Return the [X, Y] coordinate for the center point of the cell that contains the specified text.  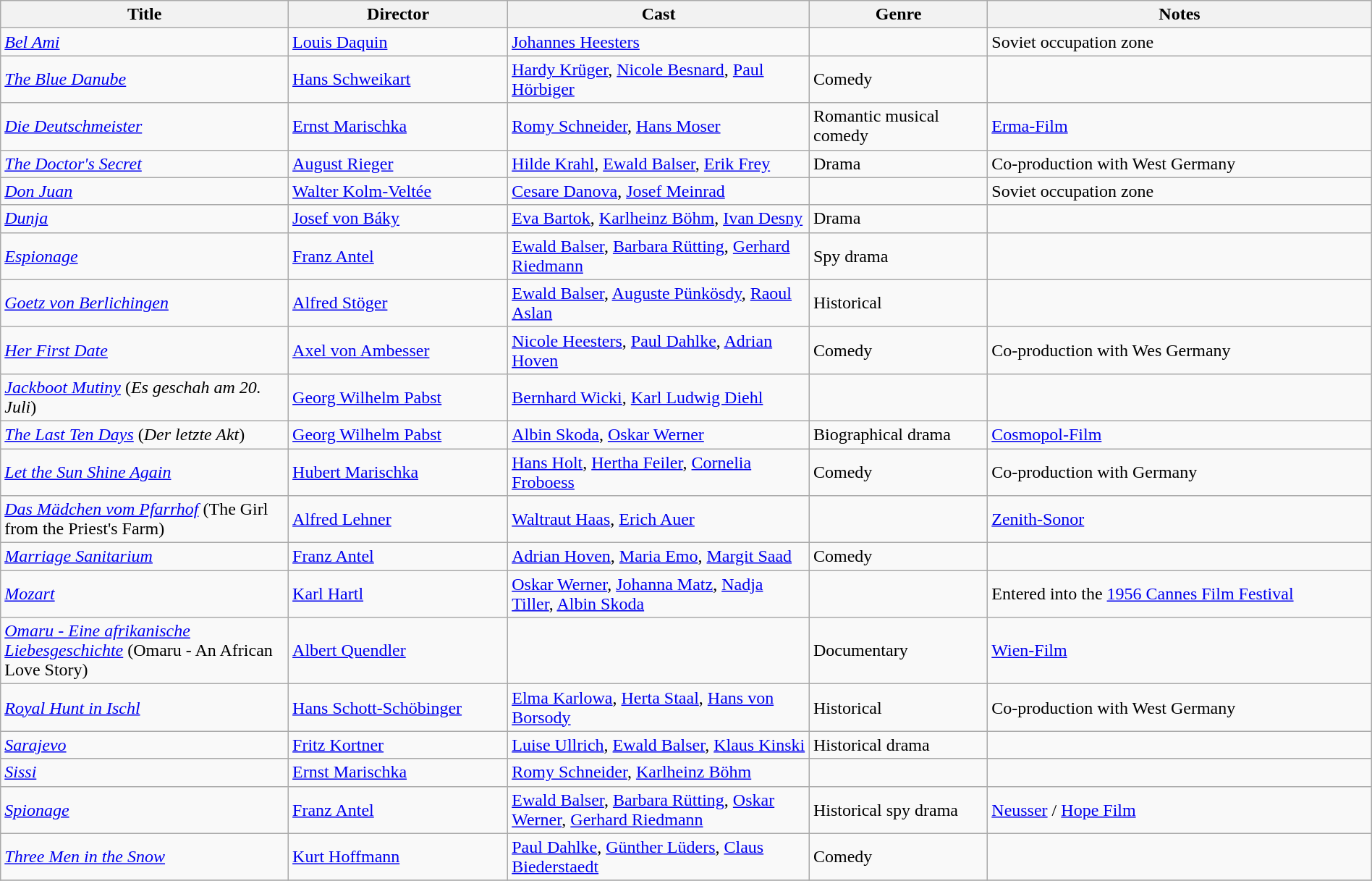
Hilde Krahl, Ewald Balser, Erik Frey [659, 164]
Zenith-Sonor [1180, 520]
Marriage Sanitarium [145, 557]
Luise Ullrich, Ewald Balser, Klaus Kinski [659, 745]
Ewald Balser, Barbara Rütting, Gerhard Riedmann [659, 256]
Spy drama [898, 256]
Cast [659, 14]
Adrian Hoven, Maria Emo, Margit Saad [659, 557]
Neusser / Hope Film [1180, 809]
Louis Daquin [398, 42]
Espionage [145, 256]
Her First Date [145, 350]
Dunja [145, 219]
Ewald Balser, Auguste Pünkösdy, Raoul Aslan [659, 303]
Don Juan [145, 191]
Hans Schweikart [398, 80]
Romy Schneider, Hans Moser [659, 126]
Albin Skoda, Oskar Werner [659, 434]
Bel Ami [145, 42]
Royal Hunt in Ischl [145, 708]
Hans Holt, Hertha Feiler, Cornelia Froboess [659, 472]
Fritz Kortner [398, 745]
Bernhard Wicki, Karl Ludwig Diehl [659, 397]
Walter Kolm-Veltée [398, 191]
Goetz von Berlichingen [145, 303]
Axel von Ambesser [398, 350]
Kurt Hoffmann [398, 857]
Sarajevo [145, 745]
Johannes Heesters [659, 42]
Elma Karlowa, Herta Staal, Hans von Borsody [659, 708]
Karl Hartl [398, 594]
Das Mädchen vom Pfarrhof (The Girl from the Priest's Farm) [145, 520]
Erma-Film [1180, 126]
Spionage [145, 809]
Oskar Werner, Johanna Matz, Nadja Tiller, Albin Skoda [659, 594]
Waltraut Haas, Erich Auer [659, 520]
Title [145, 14]
Let the Sun Shine Again [145, 472]
Jackboot Mutiny (Es geschah am 20. Juli) [145, 397]
Historical drama [898, 745]
Hardy Krüger, Nicole Besnard, Paul Hörbiger [659, 80]
August Rieger [398, 164]
Notes [1180, 14]
The Blue Danube [145, 80]
Cosmopol-Film [1180, 434]
Director [398, 14]
Alfred Stöger [398, 303]
Nicole Heesters, Paul Dahlke, Adrian Hoven [659, 350]
Hubert Marischka [398, 472]
Cesare Danova, Josef Meinrad [659, 191]
Albert Quendler [398, 651]
Romantic musical comedy [898, 126]
Sissi [145, 772]
Eva Bartok, Karlheinz Böhm, Ivan Desny [659, 219]
Three Men in the Snow [145, 857]
Historical spy drama [898, 809]
The Doctor's Secret [145, 164]
Omaru - Eine afrikanische Liebesgeschichte (Omaru - An African Love Story) [145, 651]
Paul Dahlke, Günther Lüders, Claus Biederstaedt [659, 857]
Wien-Film [1180, 651]
Entered into the 1956 Cannes Film Festival [1180, 594]
Biographical drama [898, 434]
Co-production with Wes Germany [1180, 350]
Die Deutschmeister [145, 126]
Hans Schott-Schöbinger [398, 708]
Mozart [145, 594]
The Last Ten Days (Der letzte Akt) [145, 434]
Josef von Báky [398, 219]
Romy Schneider, Karlheinz Böhm [659, 772]
Co-production with Germany [1180, 472]
Ewald Balser, Barbara Rütting, Oskar Werner, Gerhard Riedmann [659, 809]
Genre [898, 14]
Documentary [898, 651]
Alfred Lehner [398, 520]
